Output the (x, y) coordinate of the center of the cell containing the given text.  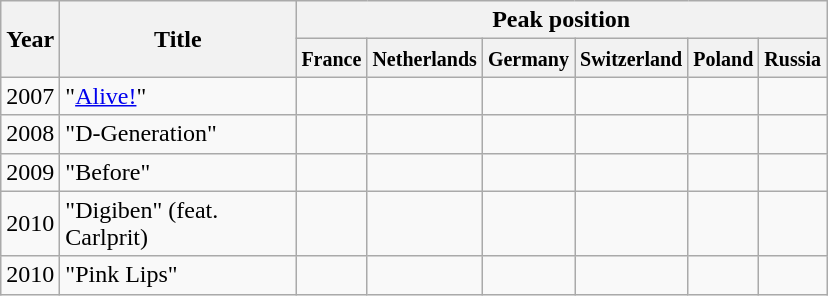
"Alive!" (178, 96)
"D-Generation" (178, 134)
Russia (793, 58)
Poland (724, 58)
2008 (30, 134)
2007 (30, 96)
Netherlands (424, 58)
Year (30, 39)
2009 (30, 172)
Switzerland (630, 58)
"Digiben" (feat. Carlprit) (178, 224)
Title (178, 39)
Germany (528, 58)
"Pink Lips" (178, 275)
Peak position (562, 20)
France (332, 58)
"Before" (178, 172)
